Locate the cell with the specified text and output its (x, y) center coordinate. 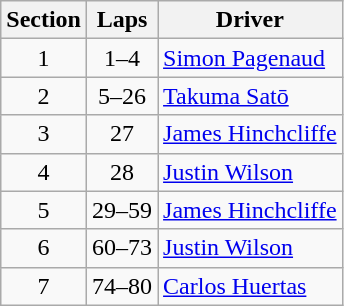
Laps (122, 20)
1 (44, 58)
6 (44, 248)
74–80 (122, 286)
27 (122, 134)
5–26 (122, 96)
Simon Pagenaud (250, 58)
60–73 (122, 248)
5 (44, 210)
28 (122, 172)
7 (44, 286)
Carlos Huertas (250, 286)
1–4 (122, 58)
Driver (250, 20)
2 (44, 96)
Section (44, 20)
4 (44, 172)
3 (44, 134)
Takuma Satō (250, 96)
29–59 (122, 210)
